Detect which cell encompasses the target text, then output its [x, y] center coordinate. 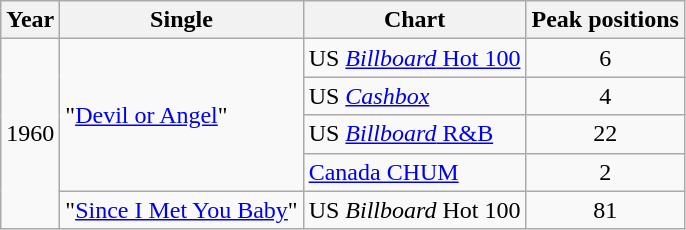
1960 [30, 134]
Chart [414, 20]
2 [605, 172]
22 [605, 134]
"Devil or Angel" [182, 115]
Year [30, 20]
Peak positions [605, 20]
US Billboard R&B [414, 134]
Single [182, 20]
6 [605, 58]
"Since I Met You Baby" [182, 210]
81 [605, 210]
Canada CHUM [414, 172]
4 [605, 96]
US Cashbox [414, 96]
